Determine the (x, y) coordinate at the center of the cell enclosing the given text.  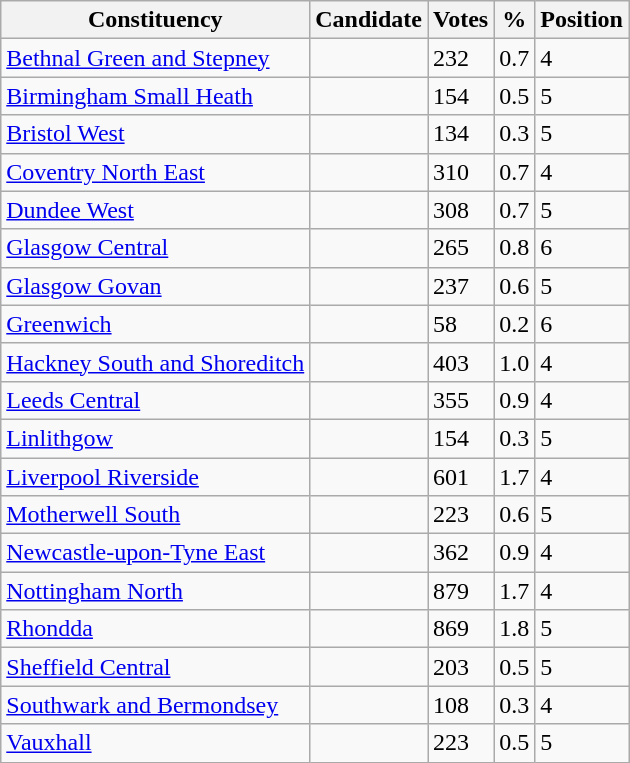
Candidate (369, 20)
0.2 (514, 324)
Dundee West (156, 210)
879 (461, 591)
310 (461, 172)
Leeds Central (156, 400)
Rhondda (156, 629)
Sheffield Central (156, 667)
108 (461, 705)
355 (461, 400)
Southwark and Bermondsey (156, 705)
232 (461, 58)
601 (461, 477)
% (514, 20)
Linlithgow (156, 438)
Votes (461, 20)
Nottingham North (156, 591)
58 (461, 324)
362 (461, 553)
Glasgow Central (156, 248)
265 (461, 248)
237 (461, 286)
Glasgow Govan (156, 286)
869 (461, 629)
1.0 (514, 362)
Hackney South and Shoreditch (156, 362)
Position (582, 20)
1.8 (514, 629)
403 (461, 362)
Bethnal Green and Stepney (156, 58)
134 (461, 134)
Vauxhall (156, 743)
Motherwell South (156, 515)
Bristol West (156, 134)
Coventry North East (156, 172)
308 (461, 210)
Liverpool Riverside (156, 477)
Greenwich (156, 324)
Constituency (156, 20)
Newcastle-upon-Tyne East (156, 553)
Birmingham Small Heath (156, 96)
0.8 (514, 248)
203 (461, 667)
